Return the (x, y) coordinate for the center point of the cell that contains the specified text.  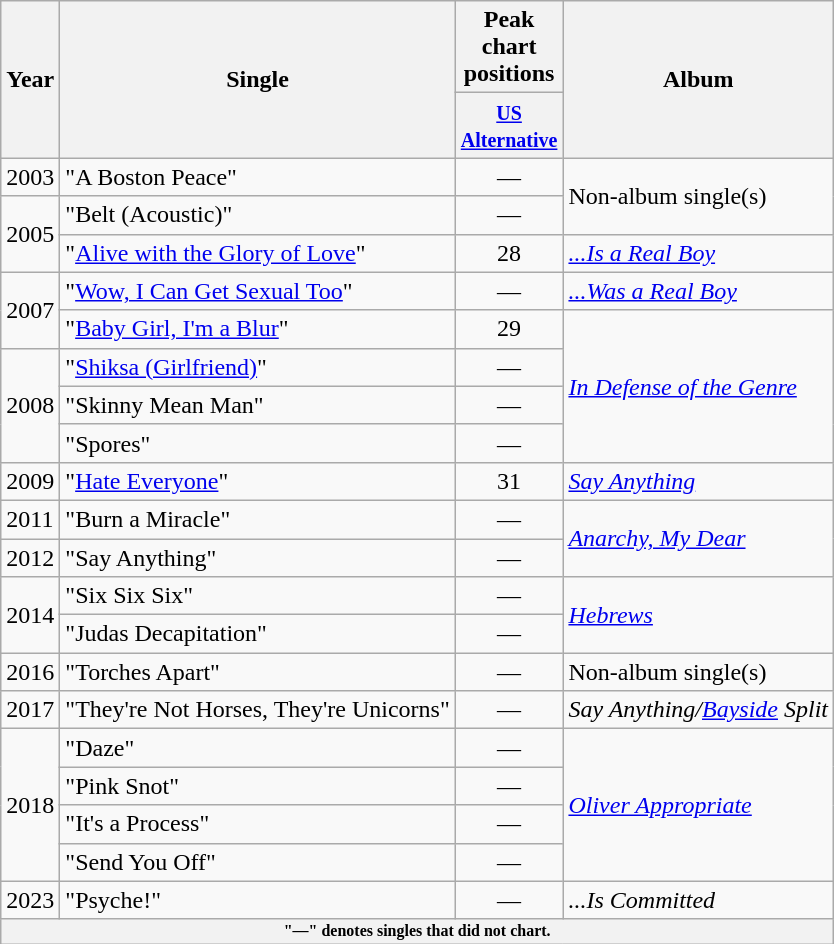
US Alternative (509, 126)
In Defense of the Genre (698, 386)
"Hate Everyone" (258, 481)
"Belt (Acoustic)" (258, 215)
Album (698, 80)
"Daze" (258, 748)
"—" denotes singles that did not chart. (418, 931)
2023 (30, 900)
"Send You Off" (258, 862)
31 (509, 481)
Peak chart positions (509, 47)
"Burn a Miracle" (258, 519)
"Baby Girl, I'm a Blur" (258, 329)
Hebrews (698, 615)
2011 (30, 519)
"Alive with the Glory of Love" (258, 253)
2009 (30, 481)
...Is a Real Boy (698, 253)
29 (509, 329)
28 (509, 253)
Single (258, 80)
"Wow, I Can Get Sexual Too" (258, 291)
Oliver Appropriate (698, 805)
2014 (30, 615)
2005 (30, 234)
2007 (30, 310)
2017 (30, 710)
Say Anything/Bayside Split (698, 710)
"A Boston Peace" (258, 177)
Anarchy, My Dear (698, 538)
2016 (30, 672)
2018 (30, 805)
Say Anything (698, 481)
"Six Six Six" (258, 596)
"Pink Snot" (258, 786)
Year (30, 80)
"Torches Apart" (258, 672)
"Spores" (258, 443)
...Was a Real Boy (698, 291)
"Shiksa (Girlfriend)" (258, 367)
"Say Anything" (258, 557)
"It's a Process" (258, 824)
2012 (30, 557)
"Skinny Mean Man" (258, 405)
"Psyche!" (258, 900)
"Judas Decapitation" (258, 634)
"They're Not Horses, They're Unicorns" (258, 710)
...Is Committed (698, 900)
2008 (30, 405)
2003 (30, 177)
